Identify which cell holds the provided text, then report its (x, y) central coordinate. 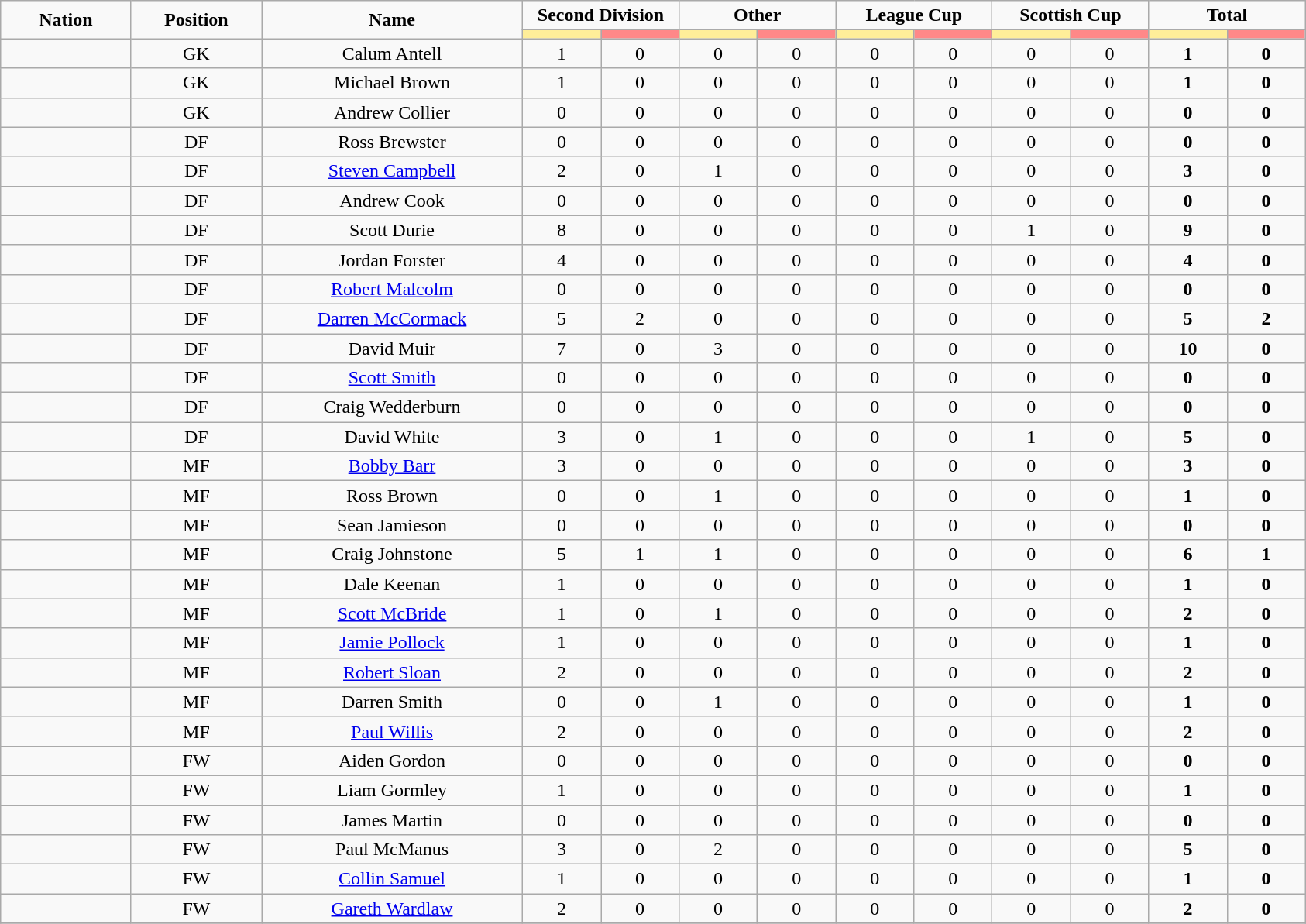
Position (196, 20)
James Martin (392, 820)
Aiden Gordon (392, 761)
Bobby Barr (392, 466)
Scott Smith (392, 378)
6 (1188, 555)
Total (1227, 15)
Scottish Cup (1071, 15)
Paul McManus (392, 850)
9 (1188, 230)
Name (392, 20)
Paul Willis (392, 731)
Jamie Pollock (392, 643)
Andrew Cook (392, 201)
Liam Gormley (392, 790)
Nation (66, 20)
Collin Samuel (392, 879)
8 (561, 230)
7 (561, 348)
Scott Durie (392, 230)
Andrew Collier (392, 112)
Dale Keenan (392, 584)
10 (1188, 348)
Robert Malcolm (392, 289)
Jordan Forster (392, 259)
League Cup (914, 15)
Scott McBride (392, 613)
Robert Sloan (392, 672)
Gareth Wardlaw (392, 909)
David White (392, 437)
Darren McCormack (392, 318)
Sean Jamieson (392, 525)
Other (758, 15)
Michael Brown (392, 83)
Craig Johnstone (392, 555)
Darren Smith (392, 702)
Steven Campbell (392, 171)
Ross Brewster (392, 142)
Craig Wedderburn (392, 407)
Calum Antell (392, 53)
Ross Brown (392, 496)
David Muir (392, 348)
Second Division (600, 15)
